From the cell containing the given text, extract its center point as [x, y] coordinate. 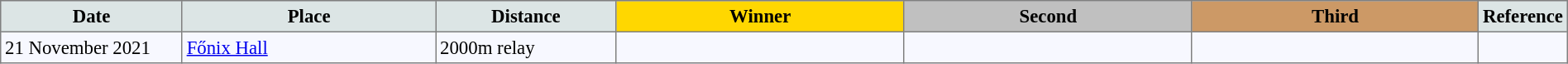
Date [92, 17]
Place [308, 17]
21 November 2021 [92, 47]
Third [1335, 17]
Winner [760, 17]
Distance [526, 17]
2000m relay [526, 47]
Second [1048, 17]
Reference [1523, 17]
Főnix Hall [308, 47]
